Scan for the cell matching the given text and deliver its [X, Y] coordinate at center. 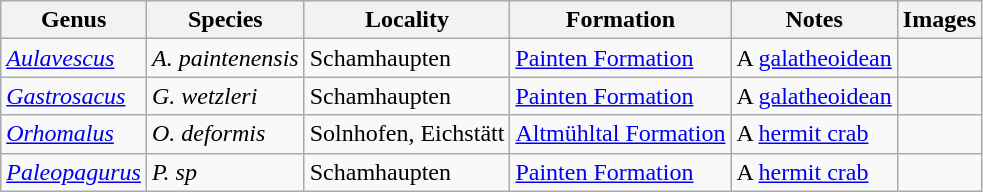
Notes [814, 20]
Solnhofen, Eichstätt [407, 134]
G. wetzleri [225, 96]
Formation [620, 20]
O. deformis [225, 134]
Species [225, 20]
A. paintenensis [225, 58]
Aulavescus [74, 58]
Images [939, 20]
Genus [74, 20]
Altmühltal Formation [620, 134]
Paleopagurus [74, 172]
Locality [407, 20]
Gastrosacus [74, 96]
P. sp [225, 172]
Orhomalus [74, 134]
